Locate the cell with the specified text and output its [x, y] center coordinate. 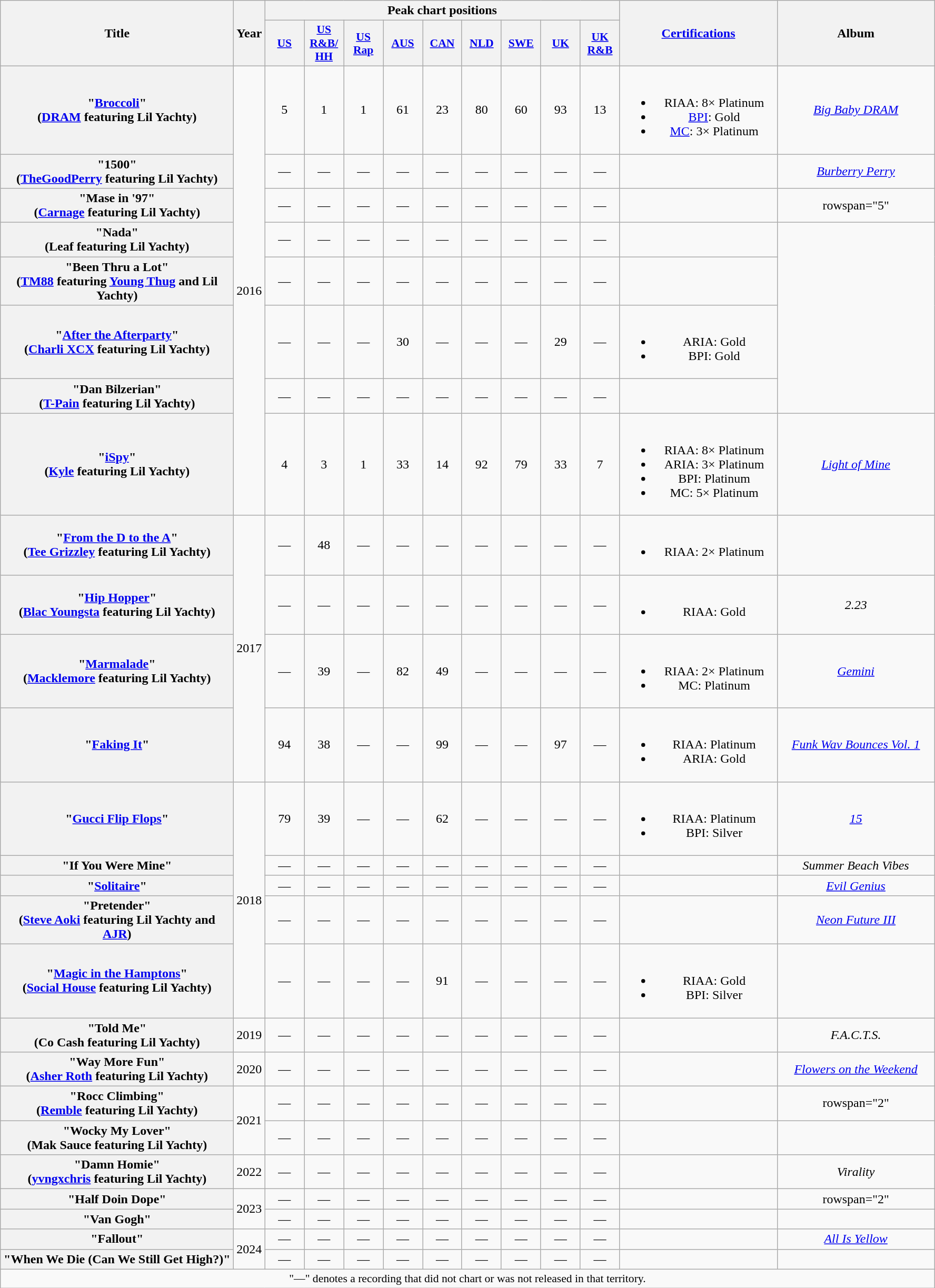
Peak chart positions [442, 11]
"If You Were Mine" [117, 865]
38 [324, 745]
48 [324, 545]
"Half Doin Dope" [117, 1199]
US Rap [363, 43]
"Been Thru a Lot"(TM88 featuring Young Thug and Lil Yachty) [117, 281]
"Wocky My Lover" (Mak Sauce featuring Lil Yachty) [117, 1138]
ARIA: GoldBPI: Gold [698, 342]
60 [521, 109]
2024 [250, 1249]
"Damn Homie" (yvngxchris featuring Lil Yachty) [117, 1172]
US [284, 43]
80 [481, 109]
91 [442, 981]
RIAA: PlatinumBPI: Silver [698, 818]
SWE [521, 43]
14 [442, 464]
"From the D to the A"(Tee Grizzley featuring Lil Yachty) [117, 545]
"Broccoli"(DRAM featuring Lil Yachty) [117, 109]
Summer Beach Vibes [856, 865]
2016 [250, 291]
"Marmalade"(Macklemore featuring Lil Yachty) [117, 671]
RIAA: 2× PlatinumMC: Platinum [698, 671]
Title [117, 34]
Flowers on the Weekend [856, 1070]
Funk Wav Bounces Vol. 1 [856, 745]
2022 [250, 1172]
RIAA: GoldBPI: Silver [698, 981]
Burberry Perry [856, 171]
2.23 [856, 604]
97 [560, 745]
AUS [403, 43]
"Fallout" [117, 1239]
82 [403, 671]
UK [560, 43]
"After the Afterparty"(Charli XCX featuring Lil Yachty) [117, 342]
15 [856, 818]
3 [324, 464]
USR&B/HH [324, 43]
Virality [856, 1172]
"Rocc Climbing" (Remble featuring Lil Yachty) [117, 1103]
"iSpy"(Kyle featuring Lil Yachty) [117, 464]
7 [600, 464]
29 [560, 342]
Evil Genius [856, 885]
CAN [442, 43]
61 [403, 109]
"1500"(TheGoodPerry featuring Lil Yachty) [117, 171]
94 [284, 745]
Light of Mine [856, 464]
2020 [250, 1070]
2017 [250, 648]
Album [856, 34]
2021 [250, 1121]
"Van Gogh" [117, 1219]
"Magic in the Hamptons" (Social House featuring Lil Yachty) [117, 981]
49 [442, 671]
2019 [250, 1035]
rowspan="5" [856, 205]
62 [442, 818]
RIAA: PlatinumARIA: Gold [698, 745]
"Dan Bilzerian"(T-Pain featuring Lil Yachty) [117, 396]
92 [481, 464]
Year [250, 34]
"Told Me"(Co Cash featuring Lil Yachty) [117, 1035]
"Solitaire" [117, 885]
"Way More Fun" (Asher Roth featuring Lil Yachty) [117, 1070]
RIAA: 2× Platinum [698, 545]
5 [284, 109]
Big Baby DRAM [856, 109]
"When We Die (Can We Still Get High?)" [117, 1259]
23 [442, 109]
Gemini [856, 671]
Neon Future III [856, 920]
"Gucci Flip Flops" [117, 818]
"Faking It" [117, 745]
"Nada"(Leaf featuring Lil Yachty) [117, 240]
4 [284, 464]
RIAA: Gold [698, 604]
NLD [481, 43]
93 [560, 109]
"Hip Hopper"(Blac Youngsta featuring Lil Yachty) [117, 604]
2023 [250, 1209]
13 [600, 109]
UKR&B [600, 43]
RIAA: 8× PlatinumARIA: 3× PlatinumBPI: PlatinumMC: 5× Platinum [698, 464]
All Is Yellow [856, 1239]
F.A.C.T.S. [856, 1035]
"Pretender" (Steve Aoki featuring Lil Yachty and AJR) [117, 920]
99 [442, 745]
2018 [250, 900]
RIAA: 8× PlatinumBPI: GoldMC: 3× Platinum [698, 109]
"—" denotes a recording that did not chart or was not released in that territory. [468, 1279]
Certifications [698, 34]
"Mase in '97"(Carnage featuring Lil Yachty) [117, 205]
30 [403, 342]
